From the cell containing the given text, extract its center point as [x, y] coordinate. 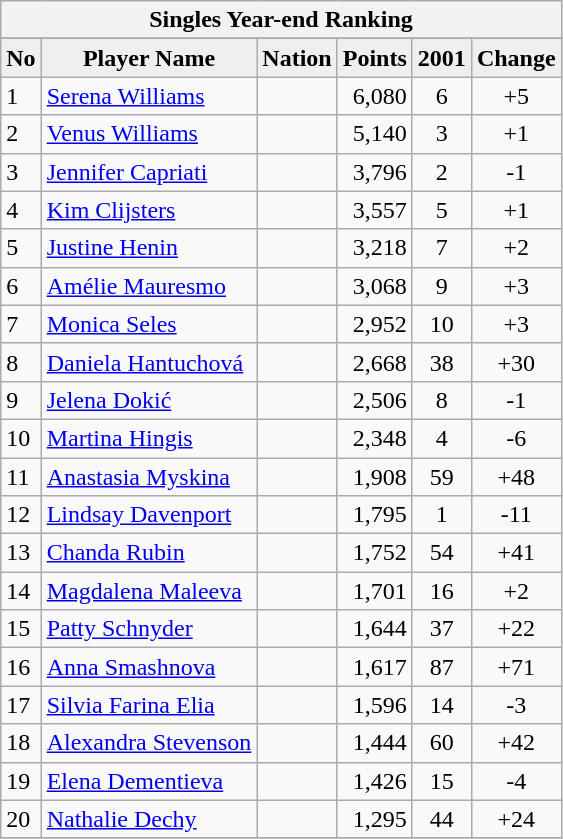
Silvia Farina Elia [149, 705]
Amélie Mauresmo [149, 286]
+22 [516, 629]
Nathalie Dechy [149, 819]
54 [442, 553]
1,908 [374, 477]
Singles Year-end Ranking [281, 20]
Martina Hingis [149, 438]
2,506 [374, 400]
Chanda Rubin [149, 553]
11 [21, 477]
Kim Clijsters [149, 210]
3,068 [374, 286]
38 [442, 362]
Nation [297, 58]
60 [442, 743]
-4 [516, 781]
1,644 [374, 629]
-3 [516, 705]
Monica Seles [149, 324]
12 [21, 515]
Justine Henin [149, 248]
1,295 [374, 819]
Anna Smashnova [149, 667]
1,795 [374, 515]
17 [21, 705]
2,952 [374, 324]
-6 [516, 438]
Venus Williams [149, 134]
Elena Dementieva [149, 781]
44 [442, 819]
Patty Schnyder [149, 629]
1,426 [374, 781]
1,701 [374, 591]
18 [21, 743]
37 [442, 629]
Change [516, 58]
Points [374, 58]
2001 [442, 58]
87 [442, 667]
1,617 [374, 667]
Jennifer Capriati [149, 172]
2,348 [374, 438]
+42 [516, 743]
6,080 [374, 96]
-11 [516, 515]
+30 [516, 362]
1,752 [374, 553]
5,140 [374, 134]
+24 [516, 819]
13 [21, 553]
Jelena Dokić [149, 400]
+41 [516, 553]
59 [442, 477]
1,444 [374, 743]
20 [21, 819]
19 [21, 781]
3,796 [374, 172]
+48 [516, 477]
Magdalena Maleeva [149, 591]
3,557 [374, 210]
+5 [516, 96]
Anastasia Myskina [149, 477]
No [21, 58]
Lindsay Davenport [149, 515]
+71 [516, 667]
Alexandra Stevenson [149, 743]
Player Name [149, 58]
2,668 [374, 362]
3,218 [374, 248]
1,596 [374, 705]
Serena Williams [149, 96]
Daniela Hantuchová [149, 362]
